Return the [x, y] coordinate for the center point of the cell that contains the specified text.  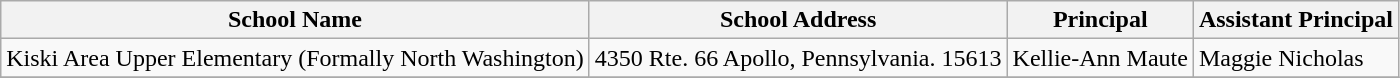
Maggie Nicholas [1296, 58]
School Name [296, 20]
4350 Rte. 66 Apollo, Pennsylvania. 15613 [798, 58]
Principal [1100, 20]
Assistant Principal [1296, 20]
Kellie-Ann Maute [1100, 58]
School Address [798, 20]
Kiski Area Upper Elementary (Formally North Washington) [296, 58]
